Return [x, y] of the center of cell containing provided text 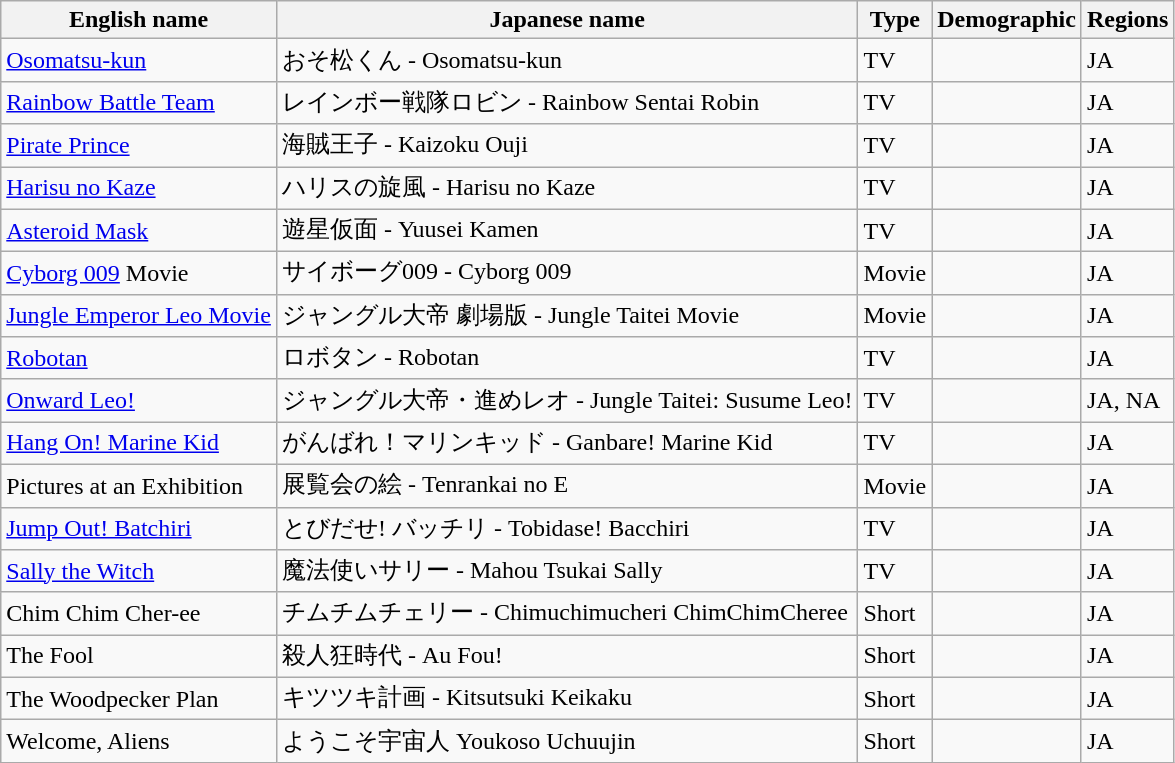
Chim Chim Cher-ee [139, 614]
ハリスの旋風 - Harisu no Kaze [567, 188]
サイボーグ009 - Cyborg 009 [567, 274]
Japanese name [567, 20]
Regions [1127, 20]
English name [139, 20]
Jump Out! Batchiri [139, 528]
The Woodpecker Plan [139, 698]
Welcome, Aliens [139, 742]
Jungle Emperor Leo Movie [139, 316]
Cyborg 009 Movie [139, 274]
Harisu no Kaze [139, 188]
JA, NA [1127, 400]
チムチムチェリー - Chimuchimucheri ChimChimCheree [567, 614]
ようこそ宇宙人 Youkoso Uchuujin [567, 742]
Pirate Prince [139, 146]
The Fool [139, 656]
Hang On! Marine Kid [139, 444]
ジャングル大帝 劇場版 - Jungle Taitei Movie [567, 316]
展覧会の絵 - Tenrankai no E [567, 486]
殺人狂時代 - Au Fou! [567, 656]
魔法使いサリー - Mahou Tsukai Sally [567, 572]
Osomatsu-kun [139, 60]
キツツキ計画 - Kitsutsuki Keikaku [567, 698]
ジャングル大帝・進めレオ - Jungle Taitei: Susume Leo! [567, 400]
遊星仮面 - Yuusei Kamen [567, 230]
Robotan [139, 358]
Asteroid Mask [139, 230]
Rainbow Battle Team [139, 102]
ロボタン - Robotan [567, 358]
とびだせ! バッチリ - Tobidase! Bacchiri [567, 528]
Sally the Witch [139, 572]
Pictures at an Exhibition [139, 486]
Onward Leo! [139, 400]
海賊王子 - Kaizoku Ouji [567, 146]
がんばれ！マリンキッド - Ganbare! Marine Kid [567, 444]
おそ松くん - Osomatsu-kun [567, 60]
Demographic [1007, 20]
Type [895, 20]
レインボー戦隊ロビン - Rainbow Sentai Robin [567, 102]
